Extract the (X, Y) coordinate from the center of the cell holding the provided text.  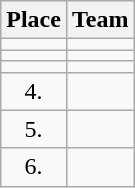
6. (34, 167)
5. (34, 129)
Team (100, 20)
4. (34, 91)
Place (34, 20)
